Extract the (X, Y) coordinate from the center of the cell holding the provided text.  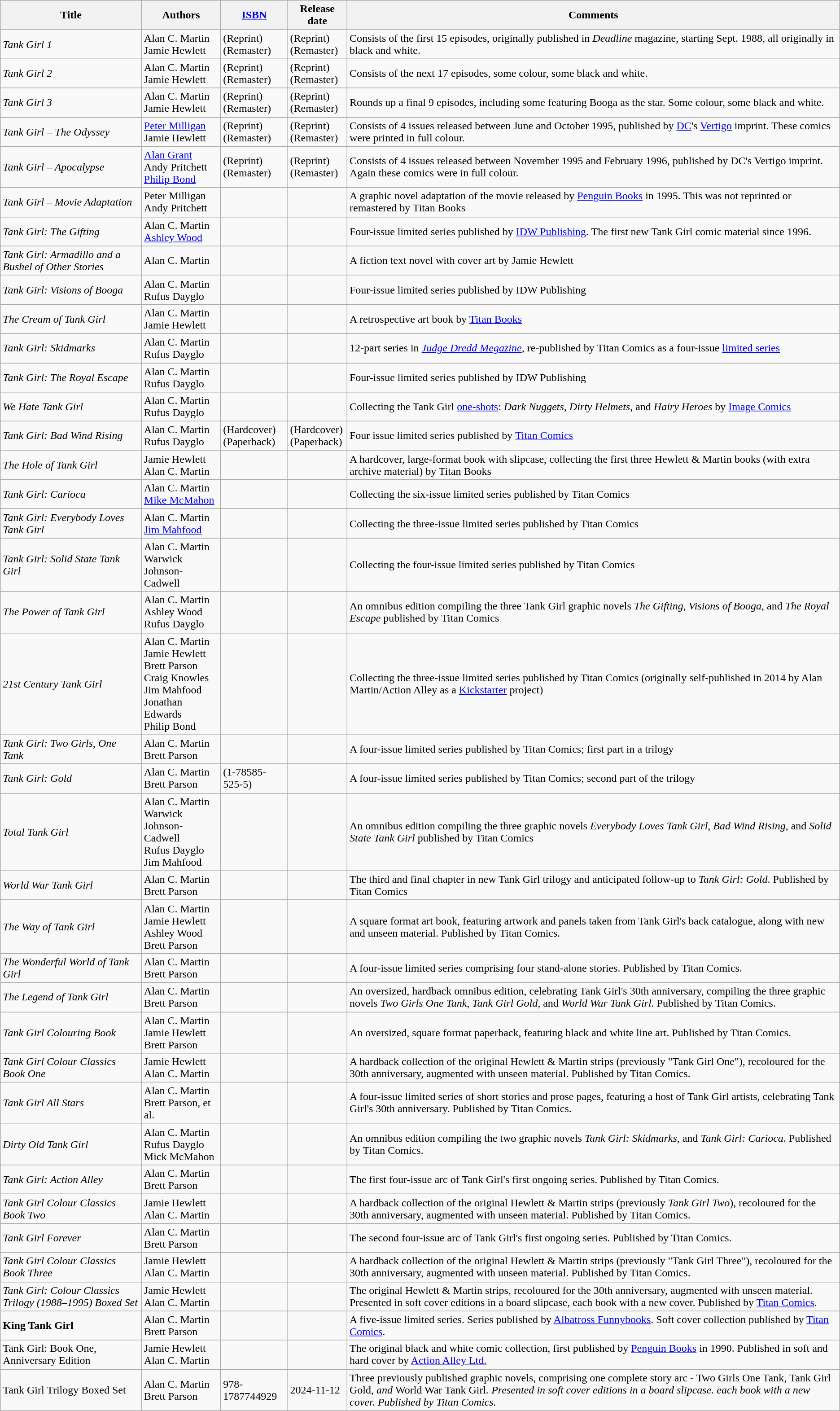
Alan C. Martin Jamie Hewlett Ashley Wood Brett Parson (181, 926)
Tank Girl Colour Classics Book Three (71, 1267)
Tank Girl 2 (71, 74)
Tank Girl Colour Classics Book One (71, 1068)
Tank Girl – Movie Adaptation (71, 202)
Tank Girl: The Gifting (71, 232)
A four-issue limited series comprising four stand-alone stories. Published by Titan Comics. (593, 968)
Tank Girl 3 (71, 102)
Collecting the six-issue limited series published by Titan Comics (593, 495)
Peter Milligan Jamie Hewlett (181, 132)
Release date (317, 15)
An omnibus edition compiling the three Tank Girl graphic novels The Gifting, Visions of Booga, and The Royal Escape published by Titan Comics (593, 612)
Tank Girl All Stars (71, 1103)
2024-11-12 (317, 1390)
A retrospective art book by Titan Books (593, 319)
Alan C. Martin Ashley Wood Rufus Dayglo (181, 612)
(1-78585-525-5) (254, 778)
Tank Girl – The Odyssey (71, 132)
A four-issue limited series published by Titan Comics; first part in a trilogy (593, 749)
978-1787744929 (254, 1390)
Peter Milligan Andy Pritchett (181, 202)
Tank Girl: Colour Classics Trilogy (1988–1995) Boxed Set (71, 1296)
The second four-issue arc of Tank Girl's first ongoing series. Published by Titan Comics. (593, 1238)
Authors (181, 15)
Collecting the Tank Girl one-shots: Dark Nuggets, Dirty Helmets, and Hairy Heroes by Image Comics (593, 407)
Four-issue limited series published by IDW Publishing. The first new Tank Girl comic material since 1996. (593, 232)
The Cream of Tank Girl (71, 319)
The original black and white comic collection, first published by Penguin Books in 1990. Published in soft and hard cover by Action Alley Ltd. (593, 1354)
12-part series in Judge Dredd Megazine, re-published by Titan Comics as a four-issue limited series (593, 348)
Title (71, 15)
Consists of 4 issues released between June and October 1995, published by DC's Vertigo imprint. These comics were printed in full colour. (593, 132)
An oversized, square format paperback, featuring black and white line art. Published by Titan Comics. (593, 1032)
World War Tank Girl (71, 885)
Alan C. Martin Jim Mahfood (181, 523)
We Hate Tank Girl (71, 407)
21st Century Tank Girl (71, 684)
The Power of Tank Girl (71, 612)
Alan C. Martin Jamie Hewlett Brett Parson Craig Knowles Jim Mahfood Jonathan Edwards Philip Bond (181, 684)
Alan Grant Andy Pritchett Philip Bond (181, 167)
Tank Girl: Book One, Anniversary Edition (71, 1354)
King Tank Girl (71, 1326)
Tank Girl: The Royal Escape (71, 377)
Alan C. Martin Mike McMahon (181, 495)
Alan C. Martin Ashley Wood (181, 232)
Tank Girl Colour Classics Book Two (71, 1209)
Four issue limited series published by Titan Comics (593, 436)
ISBN (254, 15)
Tank Girl: Two Girls, One Tank (71, 749)
A five-issue limited series. Series published by Albatross Funnybooks. Soft cover collection published by Titan Comics. (593, 1326)
Collecting the three-issue limited series published by Titan Comics (593, 523)
An omnibus edition compiling the two graphic novels Tank Girl: Skidmarks, and Tank Girl: Carioca. Published by Titan Comics. (593, 1144)
Tank Girl: Visions of Booga (71, 290)
The Hole of Tank Girl (71, 465)
Tank Girl – Apocalypse (71, 167)
Tank Girl Forever (71, 1238)
A four-issue limited series published by Titan Comics; second part of the trilogy (593, 778)
Tank Girl: Action Alley (71, 1179)
Tank Girl: Bad Wind Rising (71, 436)
A hardcover, large-format book with slipcase, collecting the first three Hewlett & Martin books (with extra archive material) by Titan Books (593, 465)
Tank Girl 1 (71, 44)
The Legend of Tank Girl (71, 997)
Consists of the next 17 episodes, some colour, some black and white. (593, 74)
Alan C. Martin Brett Parson, et al. (181, 1103)
Alan C. Martin Jamie Hewlett Brett Parson (181, 1032)
Rounds up a final 9 episodes, including some featuring Booga as the star. Some colour, some black and white. (593, 102)
Comments (593, 15)
The Wonderful World of Tank Girl (71, 968)
Alan C. MartinBrett Parson (181, 1390)
Dirty Old Tank Girl (71, 1144)
A graphic novel adaptation of the movie released by Penguin Books in 1995. This was not reprinted or remastered by Titan Books (593, 202)
Alan C. Martin Rufus Dayglo Mick McMahon (181, 1144)
The third and final chapter in new Tank Girl trilogy and anticipated follow-up to Tank Girl: Gold. Published by Titan Comics (593, 885)
Alan C. Martin Warwick Johnson-Cadwell Rufus Dayglo Jim Mahfood (181, 832)
Consists of the first 15 episodes, originally published in Deadline magazine, starting Sept. 1988, all originally in black and white. (593, 44)
Tank Girl: Solid State Tank Girl (71, 565)
Tank Girl: Armadillo and a Bushel of Other Stories (71, 260)
Tank Girl: Gold (71, 778)
Consists of 4 issues released between November 1995 and February 1996, published by DC's Vertigo imprint. Again these comics were in full colour. (593, 167)
Total Tank Girl (71, 832)
Tank Girl: Skidmarks (71, 348)
Tank Girl: Everybody Loves Tank Girl (71, 523)
The first four-issue arc of Tank Girl's first ongoing series. Published by Titan Comics. (593, 1179)
A fiction text novel with cover art by Jamie Hewlett (593, 260)
Collecting the four-issue limited series published by Titan Comics (593, 565)
Alan C. Martin Warwick Johnson-Cadwell (181, 565)
The Way of Tank Girl (71, 926)
Tank Girl: Carioca (71, 495)
An omnibus edition compiling the three graphic novels Everybody Loves Tank Girl, Bad Wind Rising, and Solid State Tank Girl published by Titan Comics (593, 832)
Tank Girl Colouring Book (71, 1032)
Alan C. Martin (181, 260)
Tank Girl Trilogy Boxed Set (71, 1390)
